Capture the cell that displays the provided text and extract its (x, y) central coordinate. 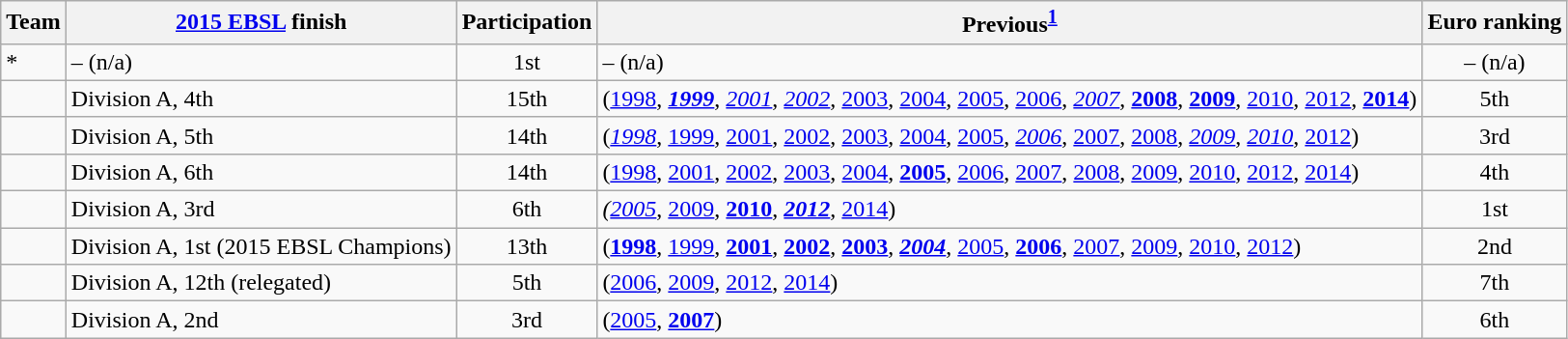
Previous1 (1009, 23)
Division A, 3rd (261, 210)
(2005, 2007) (1009, 320)
(1998, 1999, 2001, 2002, 2003, 2004, 2005, 2006, 2007, 2008, 2009, 2010, 2012, 2014) (1009, 99)
Division A, 2nd (261, 320)
Division A, 12th (relegated) (261, 283)
4th (1495, 172)
2nd (1495, 246)
Division A, 4th (261, 99)
15th (527, 99)
Team (34, 23)
7th (1495, 283)
(1998, 1999, 2001, 2002, 2003, 2004, 2005, 2006, 2007, 2008, 2009, 2010, 2012) (1009, 135)
(1998, 1999, 2001, 2002, 2003, 2004, 2005, 2006, 2007, 2009, 2010, 2012) (1009, 246)
(2006, 2009, 2012, 2014) (1009, 283)
(1998, 2001, 2002, 2003, 2004, 2005, 2006, 2007, 2008, 2009, 2010, 2012, 2014) (1009, 172)
Participation (527, 23)
Division A, 1st (2015 EBSL Champions) (261, 246)
Division A, 6th (261, 172)
Euro ranking (1495, 23)
Division A, 5th (261, 135)
* (34, 62)
13th (527, 246)
(2005, 2009, 2010, 2012, 2014) (1009, 210)
2015 EBSL finish (261, 23)
